Extract the [x, y] coordinate from the center of the cell holding the provided text.  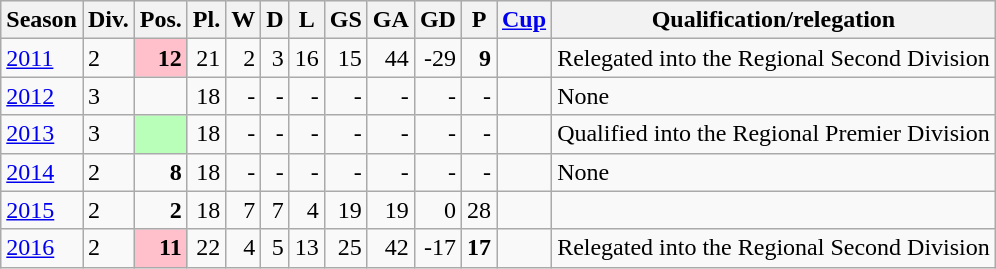
W [244, 20]
2014 [42, 172]
25 [346, 248]
44 [390, 58]
Qualification/relegation [774, 20]
15 [346, 58]
5 [275, 248]
2013 [42, 134]
13 [306, 248]
9 [478, 58]
11 [160, 248]
-29 [438, 58]
2012 [42, 96]
16 [306, 58]
GA [390, 20]
Div. [108, 20]
22 [206, 248]
Pos. [160, 20]
D [275, 20]
21 [206, 58]
28 [478, 210]
Season [42, 20]
8 [160, 172]
0 [438, 210]
GD [438, 20]
Qualified into the Regional Premier Division [774, 134]
42 [390, 248]
-17 [438, 248]
P [478, 20]
Pl. [206, 20]
Cup [524, 20]
12 [160, 58]
2011 [42, 58]
GS [346, 20]
2015 [42, 210]
2016 [42, 248]
17 [478, 248]
L [306, 20]
